Capture the cell that displays the provided text and extract its [x, y] central coordinate. 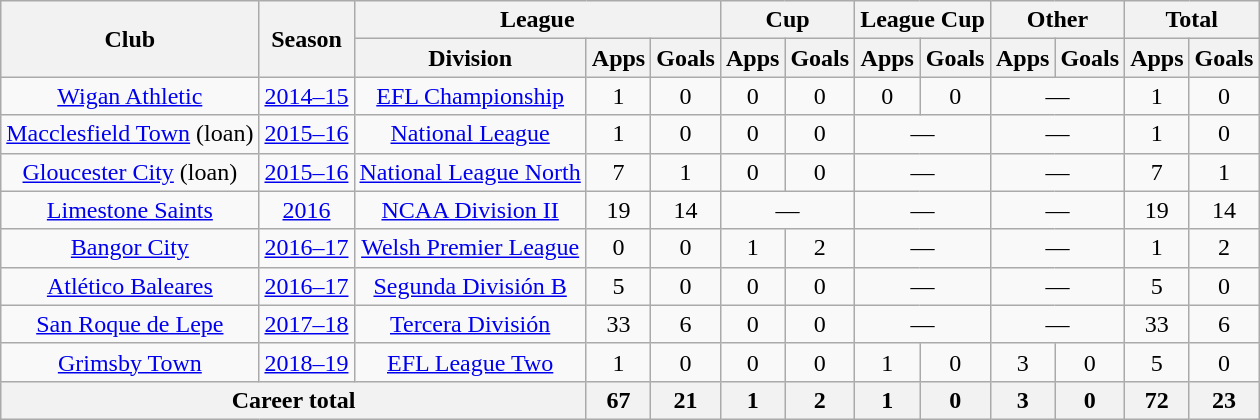
23 [1224, 400]
NCAA Division II [470, 210]
Tercera División [470, 324]
72 [1157, 400]
67 [618, 400]
Season [306, 39]
League [537, 20]
League Cup [923, 20]
National League [470, 134]
Bangor City [130, 248]
Division [470, 58]
2017–18 [306, 324]
Atlético Baleares [130, 286]
Club [130, 39]
San Roque de Lepe [130, 324]
Gloucester City (loan) [130, 172]
National League North [470, 172]
Welsh Premier League [470, 248]
Macclesfield Town (loan) [130, 134]
2018–19 [306, 362]
EFL League Two [470, 362]
21 [686, 400]
Segunda División B [470, 286]
Limestone Saints [130, 210]
Career total [294, 400]
Grimsby Town [130, 362]
EFL Championship [470, 96]
Total [1192, 20]
2014–15 [306, 96]
Wigan Athletic [130, 96]
Other [1057, 20]
2016 [306, 210]
Cup [787, 20]
